Return [X, Y] of the center of cell containing provided text 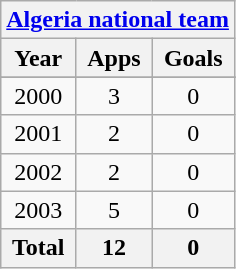
2002 [38, 172]
3 [114, 96]
2003 [38, 210]
Year [38, 58]
Algeria national team [118, 20]
2001 [38, 134]
12 [114, 248]
2000 [38, 96]
Total [38, 248]
Goals [193, 58]
5 [114, 210]
Apps [114, 58]
